Detect which cell encompasses the target text, then output its [X, Y] center coordinate. 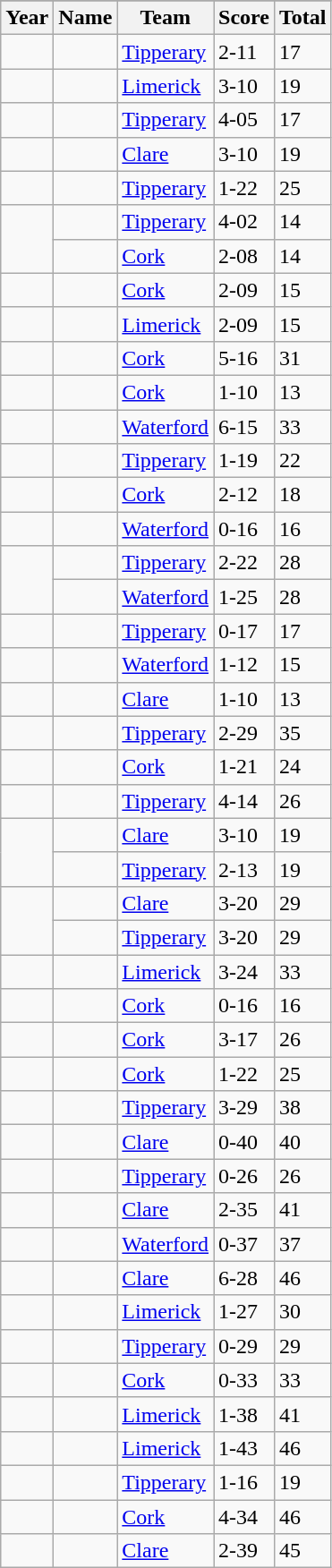
0-33 [244, 1380]
2-13 [244, 869]
2-12 [244, 495]
0-17 [244, 631]
6-28 [244, 1278]
0-26 [244, 1176]
4-34 [244, 1517]
30 [303, 1312]
4-05 [244, 120]
Total [303, 18]
1-43 [244, 1448]
0-29 [244, 1346]
18 [303, 495]
4-02 [244, 222]
45 [303, 1551]
Score [244, 18]
1-25 [244, 597]
0-37 [244, 1244]
Year [27, 18]
1-21 [244, 767]
35 [303, 733]
2-22 [244, 563]
37 [303, 1244]
24 [303, 767]
2-29 [244, 733]
22 [303, 461]
1-38 [244, 1414]
2-35 [244, 1210]
1-12 [244, 665]
6-15 [244, 427]
Name [86, 18]
0-40 [244, 1142]
3-24 [244, 971]
40 [303, 1142]
Team [166, 18]
1-27 [244, 1312]
2-08 [244, 256]
38 [303, 1108]
2-11 [244, 52]
1-19 [244, 461]
31 [303, 358]
3-29 [244, 1108]
3-17 [244, 1040]
2-39 [244, 1551]
5-16 [244, 358]
1-16 [244, 1482]
4-14 [244, 801]
